Detect which cell encompasses the target text, then output its [x, y] center coordinate. 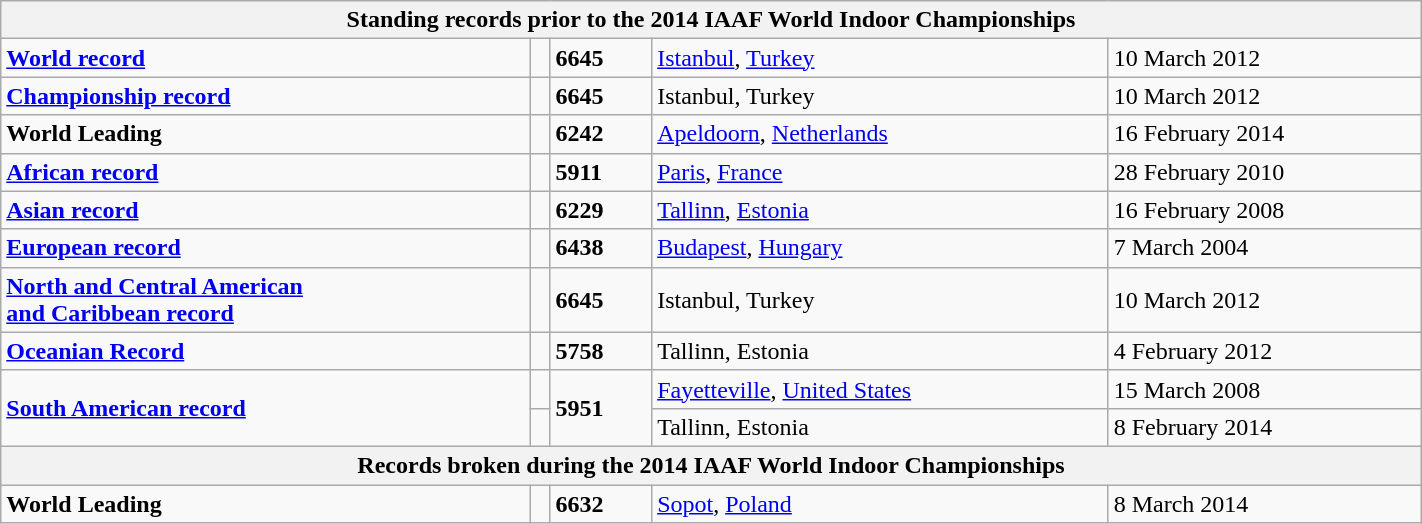
16 February 2014 [1264, 134]
European record [266, 248]
16 February 2008 [1264, 210]
Championship record [266, 96]
7 March 2004 [1264, 248]
Apeldoorn, Netherlands [880, 134]
8 February 2014 [1264, 427]
World record [266, 58]
5951 [601, 408]
North and Central American and Caribbean record [266, 300]
6229 [601, 210]
6438 [601, 248]
Budapest, Hungary [880, 248]
South American record [266, 408]
6242 [601, 134]
Paris, France [880, 172]
Records broken during the 2014 IAAF World Indoor Championships [711, 465]
28 February 2010 [1264, 172]
4 February 2012 [1264, 351]
8 March 2014 [1264, 503]
Standing records prior to the 2014 IAAF World Indoor Championships [711, 20]
5911 [601, 172]
African record [266, 172]
Oceanian Record [266, 351]
Sopot, Poland [880, 503]
5758 [601, 351]
Asian record [266, 210]
6632 [601, 503]
Fayetteville, United States [880, 389]
15 March 2008 [1264, 389]
